Return (X, Y) of the center of cell containing provided text 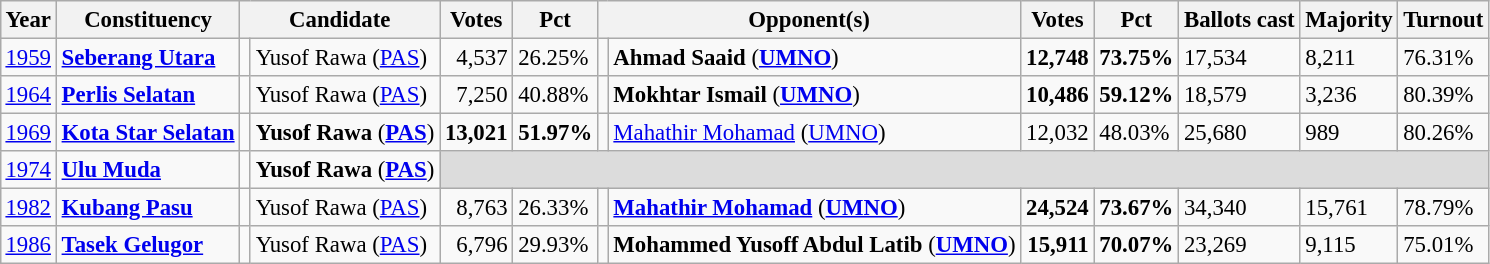
Year (28, 20)
3,236 (1349, 95)
78.79% (1444, 208)
23,269 (1240, 245)
70.07% (1136, 245)
Tasek Gelugor (148, 245)
Ballots cast (1240, 20)
10,486 (1058, 95)
73.67% (1136, 208)
26.25% (556, 57)
75.01% (1444, 245)
1986 (28, 245)
1964 (28, 95)
1959 (28, 57)
1982 (28, 208)
Opponent(s) (808, 20)
18,579 (1240, 95)
34,340 (1240, 208)
76.31% (1444, 57)
15,761 (1349, 208)
Constituency (148, 20)
80.39% (1444, 95)
Kota Star Selatan (148, 133)
Majority (1349, 20)
15,911 (1058, 245)
73.75% (1136, 57)
4,537 (476, 57)
Turnout (1444, 20)
Perlis Selatan (148, 95)
12,032 (1058, 133)
7,250 (476, 95)
26.33% (556, 208)
6,796 (476, 245)
48.03% (1136, 133)
1974 (28, 170)
29.93% (556, 245)
40.88% (556, 95)
Mohammed Yusoff Abdul Latib (UMNO) (814, 245)
989 (1349, 133)
1969 (28, 133)
Candidate (340, 20)
Seberang Utara (148, 57)
24,524 (1058, 208)
12,748 (1058, 57)
Ulu Muda (148, 170)
8,211 (1349, 57)
13,021 (476, 133)
80.26% (1444, 133)
Ahmad Saaid (UMNO) (814, 57)
Mokhtar Ismail (UMNO) (814, 95)
Kubang Pasu (148, 208)
8,763 (476, 208)
9,115 (1349, 245)
51.97% (556, 133)
25,680 (1240, 133)
59.12% (1136, 95)
17,534 (1240, 57)
